Locate the cell with the specified text and output its [X, Y] center coordinate. 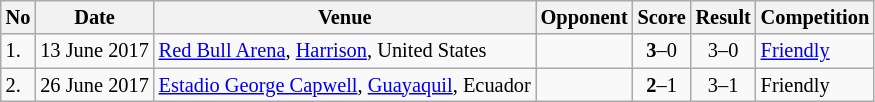
26 June 2017 [94, 85]
Venue [345, 17]
Score [662, 17]
Red Bull Arena, Harrison, United States [345, 51]
1. [18, 51]
Opponent [584, 17]
Competition [815, 17]
2. [18, 85]
No [18, 17]
Date [94, 17]
Estadio George Capwell, Guayaquil, Ecuador [345, 85]
3–1 [724, 85]
13 June 2017 [94, 51]
Result [724, 17]
2–1 [662, 85]
